Capture the cell that displays the provided text and extract its (x, y) central coordinate. 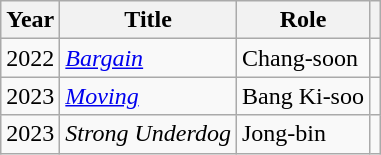
Jong-bin (302, 134)
Year (30, 20)
Role (302, 20)
Bang Ki-soo (302, 96)
Chang-soon (302, 58)
2022 (30, 58)
Bargain (148, 58)
Strong Underdog (148, 134)
Moving (148, 96)
Title (148, 20)
